Scan for the cell matching the given text and deliver its (X, Y) coordinate at center. 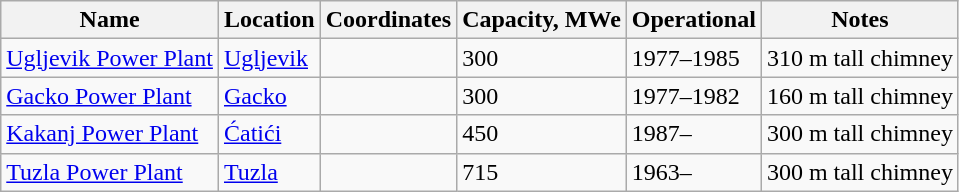
1977–1982 (694, 96)
Tuzla Power Plant (110, 172)
Notes (860, 20)
1977–1985 (694, 58)
Ugljevik Power Plant (110, 58)
Coordinates (388, 20)
Ugljevik (269, 58)
1987– (694, 134)
Gacko Power Plant (110, 96)
715 (542, 172)
Gacko (269, 96)
Tuzla (269, 172)
Capacity, MWe (542, 20)
Operational (694, 20)
Name (110, 20)
Location (269, 20)
450 (542, 134)
160 m tall chimney (860, 96)
1963– (694, 172)
310 m tall chimney (860, 58)
Kakanj Power Plant (110, 134)
Ćatići (269, 134)
